Provide the [x, y] coordinate of the cell's center where the given text is located.  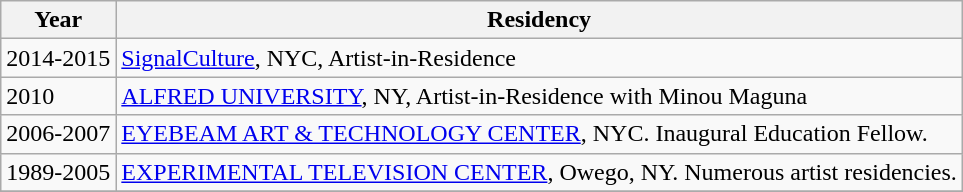
SignalCulture, NYC, Artist-in-Residence [540, 58]
ALFRED UNIVERSITY, NY, Artist-in-Residence with Minou Maguna [540, 96]
2010 [58, 96]
2006-2007 [58, 134]
EYEBEAM ART & TECHNOLOGY CENTER, NYC. Inaugural Education Fellow. [540, 134]
1989-2005 [58, 172]
Residency [540, 20]
Year [58, 20]
2014-2015 [58, 58]
EXPERIMENTAL TELEVISION CENTER, Owego, NY. Numerous artist residencies. [540, 172]
